Capture the cell that displays the provided text and extract its (x, y) central coordinate. 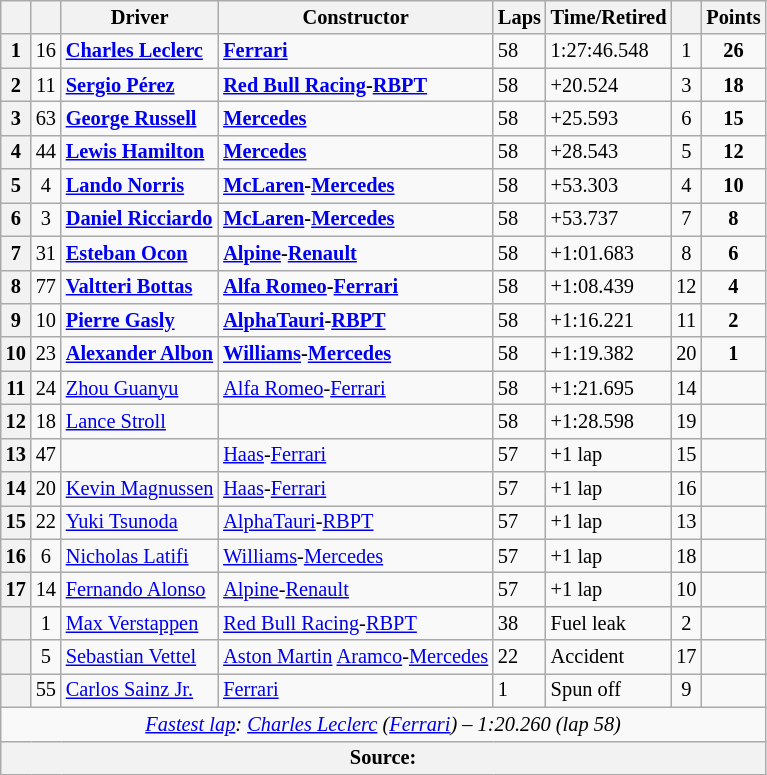
44 (46, 152)
Points (733, 17)
+1:28.598 (609, 421)
31 (46, 253)
+1:21.695 (609, 388)
Driver (140, 17)
24 (46, 388)
Laps (520, 17)
Sergio Pérez (140, 85)
Aston Martin Aramco-Mercedes (356, 657)
Fuel leak (609, 623)
Fastest lap: Charles Leclerc (Ferrari) – 1:20.260 (lap 58) (384, 724)
1:27:46.548 (609, 51)
Constructor (356, 17)
Zhou Guanyu (140, 388)
Max Verstappen (140, 623)
19 (686, 421)
77 (46, 287)
Accident (609, 657)
Valtteri Bottas (140, 287)
Time/Retired (609, 17)
Nicholas Latifi (140, 556)
Spun off (609, 690)
+25.593 (609, 118)
+53.303 (609, 186)
Esteban Ocon (140, 253)
23 (46, 354)
Lando Norris (140, 186)
Lewis Hamilton (140, 152)
+28.543 (609, 152)
Sebastian Vettel (140, 657)
26 (733, 51)
Lance Stroll (140, 421)
+1:19.382 (609, 354)
+53.737 (609, 219)
47 (46, 455)
George Russell (140, 118)
63 (46, 118)
Source: (384, 758)
+20.524 (609, 85)
Pierre Gasly (140, 320)
Yuki Tsunoda (140, 522)
+1:16.221 (609, 320)
55 (46, 690)
+1:01.683 (609, 253)
Fernando Alonso (140, 589)
+1:08.439 (609, 287)
Daniel Ricciardo (140, 219)
Alexander Albon (140, 354)
Carlos Sainz Jr. (140, 690)
Charles Leclerc (140, 51)
38 (520, 623)
Kevin Magnussen (140, 489)
